Return the [x, y] coordinate for the center point of the cell that contains the specified text.  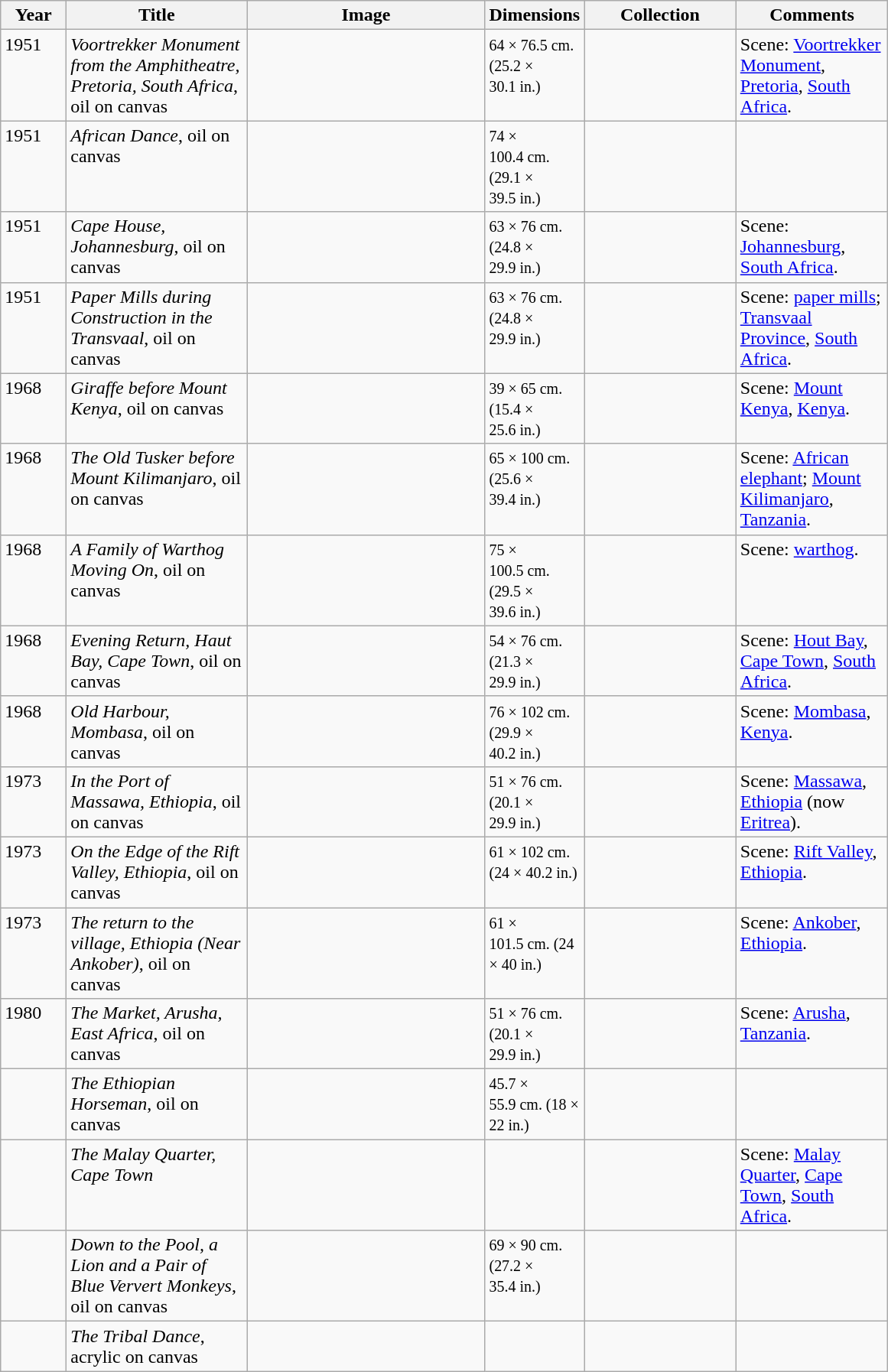
Scene: Voortrekker Monument, Pretoria, South Africa. [812, 75]
Collection [661, 15]
Title [157, 15]
Voortrekker Monument from the Amphitheatre, Pretoria, South Africa, oil on canvas [157, 75]
61 × 102 cm. (24 × 40.2 in.) [535, 872]
Scene: Malay Quarter, Cape Town, South Africa. [812, 1185]
Down to the Pool, a Lion and a Pair of Blue Ververt Monkeys, oil on canvas [157, 1276]
Scene: Johannesburg, South Africa. [812, 247]
The Old Tusker before Mount Kilimanjaro, oil on canvas [157, 489]
69 × 90 cm. (27.2 × 35.4 in.) [535, 1276]
1980 [34, 1034]
Cape House, Johannesburg, oil on canvas [157, 247]
The Malay Quarter, Cape Town [157, 1185]
Old Harbour, Mombasa, oil on canvas [157, 731]
A Family of Warthog Moving On, oil on canvas [157, 580]
74 × 100.4 cm. (29.1 × 39.5 in.) [535, 167]
Scene: Hout Bay, Cape Town, South Africa. [812, 661]
Comments [812, 15]
Scene: Rift Valley, Ethiopia. [812, 872]
76 × 102 cm. (29.9 × 40.2 in.) [535, 731]
Giraffe before Mount Kenya, oil on canvas [157, 408]
65 × 100 cm. (25.6 × 39.4 in.) [535, 489]
Scene: Mombasa, Kenya. [812, 731]
Dimensions [535, 15]
In the Port of Massawa, Ethiopia, oil on canvas [157, 801]
Scene: warthog. [812, 580]
54 × 76 cm. (21.3 × 29.9 in.) [535, 661]
Scene: African elephant; Mount Kilimanjaro, Tanzania. [812, 489]
39 × 65 cm. (15.4 × 25.6 in.) [535, 408]
64 × 76.5 cm. (25.2 × 30.1 in.) [535, 75]
Image [366, 15]
Year [34, 15]
Scene: Ankober, Ethiopia. [812, 953]
African Dance, oil on canvas [157, 167]
The Tribal Dance, acrylic on canvas [157, 1346]
Scene: Arusha, Tanzania. [812, 1034]
On the Edge of the Rift Valley, Ethiopia, oil on canvas [157, 872]
The Market, Arusha, East Africa, oil on canvas [157, 1034]
75 × 100.5 cm. (29.5 × 39.6 in.) [535, 580]
The return to the village, Ethiopia (Near Ankober), oil on canvas [157, 953]
The Ethiopian Horseman, oil on canvas [157, 1104]
Scene: Massawa, Ethiopia (now Eritrea). [812, 801]
Evening Return, Haut Bay, Cape Town, oil on canvas [157, 661]
Scene: paper mills; Transvaal Province, South Africa. [812, 327]
45.7 × 55.9 cm. (18 × 22 in.) [535, 1104]
Paper Mills during Construction in the Transvaal, oil on canvas [157, 327]
Scene: Mount Kenya, Kenya. [812, 408]
61 × 101.5 cm. (24 × 40 in.) [535, 953]
